Identify which cell holds the provided text, then report its (x, y) central coordinate. 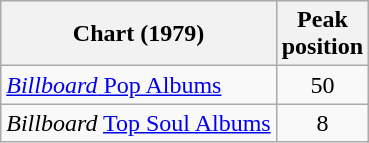
8 (322, 123)
Chart (1979) (138, 34)
Peakposition (322, 34)
50 (322, 85)
Billboard Pop Albums (138, 85)
Billboard Top Soul Albums (138, 123)
